Return the [X, Y] coordinate for the center point of the cell that contains the specified text.  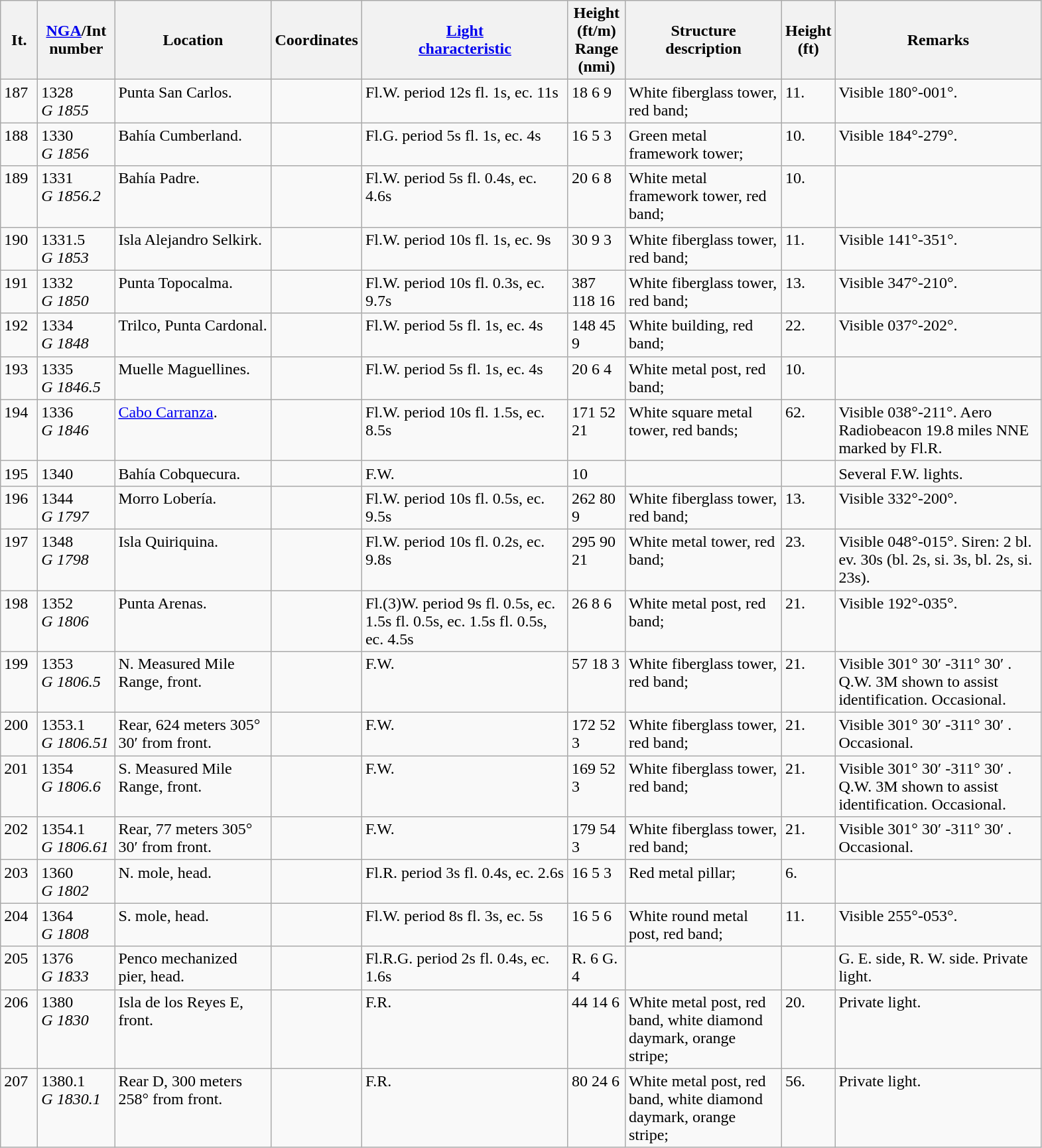
Rear D, 300 meters 258° from front. [193, 1108]
187 [19, 101]
1344G 1797 [76, 507]
Red metal pillar; [703, 881]
Fl.W. period 10s fl. 0.2s, ec. 9.8s [464, 559]
Rear, 77 meters 305° 30′ from front. [193, 839]
1354.1G 1806.61 [76, 839]
Structuredescription [703, 40]
Lightcharacteristic [464, 40]
NGA/Intnumber [76, 40]
N. mole, head. [193, 881]
57 18 3 [596, 682]
Visible 192°-035°. [938, 621]
Trilco, Punta Cardonal. [193, 334]
Punta Topocalma. [193, 292]
1335G 1846.5 [76, 378]
Fl.W. period 8s fl. 3s, ec. 5s [464, 925]
18 6 9 [596, 101]
20 6 8 [596, 196]
387 118 16 [596, 292]
30 9 3 [596, 248]
148 45 9 [596, 334]
1331G 1856.2 [76, 196]
Fl.R. period 3s fl. 0.4s, ec. 2.6s [464, 881]
Height (ft/m)Range (nmi) [596, 40]
Rear, 624 meters 305° 30′ from front. [193, 734]
179 54 3 [596, 839]
196 [19, 507]
1328G 1855 [76, 101]
188 [19, 145]
Visible 347°-210°. [938, 292]
16 5 6 [596, 925]
1354G 1806.6 [76, 786]
White building, red band; [703, 334]
Green metal framework tower; [703, 145]
169 52 3 [596, 786]
6. [809, 881]
Visible 180°-001°. [938, 101]
20 6 4 [596, 378]
193 [19, 378]
Visible 255°-053°. [938, 925]
44 14 6 [596, 1029]
198 [19, 621]
1330G 1856 [76, 145]
202 [19, 839]
204 [19, 925]
Visible 038°-211°. Aero Radiobeacon 19.8 miles NNE marked by Fl.R. [938, 430]
195 [19, 473]
Fl.W. period 10s fl. 0.5s, ec. 9.5s [464, 507]
Fl.R.G. period 2s fl. 0.4s, ec. 1.6s [464, 968]
G. E. side, R. W. side. Private light. [938, 968]
190 [19, 248]
S. Measured Mile Range, front. [193, 786]
Height (ft) [809, 40]
1332G 1850 [76, 292]
199 [19, 682]
N. Measured Mile Range, front. [193, 682]
1353G 1806.5 [76, 682]
1353.1G 1806.51 [76, 734]
1376G 1833 [76, 968]
200 [19, 734]
295 90 21 [596, 559]
It. [19, 40]
171 52 21 [596, 430]
Fl.W. period 10s fl. 1s, ec. 9s [464, 248]
23. [809, 559]
White square metal tower, red bands; [703, 430]
R. 6 G. 4 [596, 968]
Bahía Padre. [193, 196]
191 [19, 292]
Visible 184°-279°. [938, 145]
201 [19, 786]
207 [19, 1108]
Visible 048°-015°. Siren: 2 bl. ev. 30s (bl. 2s, si. 3s, bl. 2s, si. 23s). [938, 559]
1380G 1830 [76, 1029]
197 [19, 559]
80 24 6 [596, 1108]
205 [19, 968]
Several F.W. lights. [938, 473]
1352G 1806 [76, 621]
10 [596, 473]
192 [19, 334]
1336G 1846 [76, 430]
White metal tower, red band; [703, 559]
1360G 1802 [76, 881]
1380.1G 1830.1 [76, 1108]
Penco mechanized pier, head. [193, 968]
Fl.G. period 5s fl. 1s, ec. 4s [464, 145]
Muelle Maguellines. [193, 378]
1340 [76, 473]
Fl.W. period 12s fl. 1s, ec. 11s [464, 101]
1331.5G 1853 [76, 248]
Morro Lobería. [193, 507]
Coordinates [316, 40]
Visible 332°-200°. [938, 507]
22. [809, 334]
Isla Quiriquina. [193, 559]
26 8 6 [596, 621]
White metal framework tower, red band; [703, 196]
Bahía Cumberland. [193, 145]
203 [19, 881]
Isla de los Reyes E, front. [193, 1029]
206 [19, 1029]
White round metal post, red band; [703, 925]
Fl.W. period 10s fl. 1.5s, ec. 8.5s [464, 430]
Cabo Carranza. [193, 430]
1334G 1848 [76, 334]
20. [809, 1029]
Fl.(3)W. period 9s fl. 0.5s, ec. 1.5s fl. 0.5s, ec. 1.5s fl. 0.5s, ec. 4.5s [464, 621]
Fl.W. period 5s fl. 0.4s, ec. 4.6s [464, 196]
194 [19, 430]
Isla Alejandro Selkirk. [193, 248]
Fl.W. period 10s fl. 0.3s, ec. 9.7s [464, 292]
Bahía Cobquecura. [193, 473]
Visible 037°-202°. [938, 334]
62. [809, 430]
262 80 9 [596, 507]
1364G 1808 [76, 925]
Visible 141°-351°. [938, 248]
Location [193, 40]
Remarks [938, 40]
Punta Arenas. [193, 621]
Punta San Carlos. [193, 101]
1348G 1798 [76, 559]
172 52 3 [596, 734]
S. mole, head. [193, 925]
56. [809, 1108]
189 [19, 196]
